Locate the cell with the specified text and output its [X, Y] center coordinate. 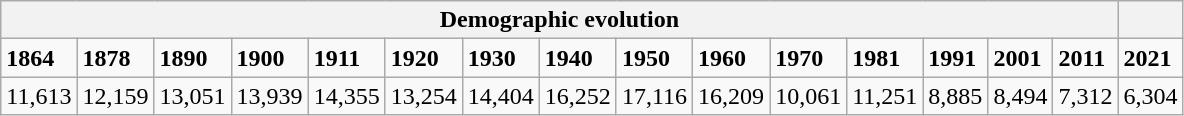
14,355 [346, 96]
1981 [885, 58]
1878 [116, 58]
Demographic evolution [560, 20]
13,254 [424, 96]
11,613 [39, 96]
1991 [956, 58]
1864 [39, 58]
13,051 [192, 96]
6,304 [1150, 96]
1950 [654, 58]
1930 [500, 58]
1890 [192, 58]
1960 [732, 58]
14,404 [500, 96]
1911 [346, 58]
8,494 [1020, 96]
11,251 [885, 96]
13,939 [270, 96]
2001 [1020, 58]
1940 [578, 58]
17,116 [654, 96]
2011 [1086, 58]
16,209 [732, 96]
10,061 [808, 96]
1970 [808, 58]
16,252 [578, 96]
7,312 [1086, 96]
12,159 [116, 96]
8,885 [956, 96]
1900 [270, 58]
2021 [1150, 58]
1920 [424, 58]
